Search for the cell housing the specified text and yield its [x, y] center coordinate. 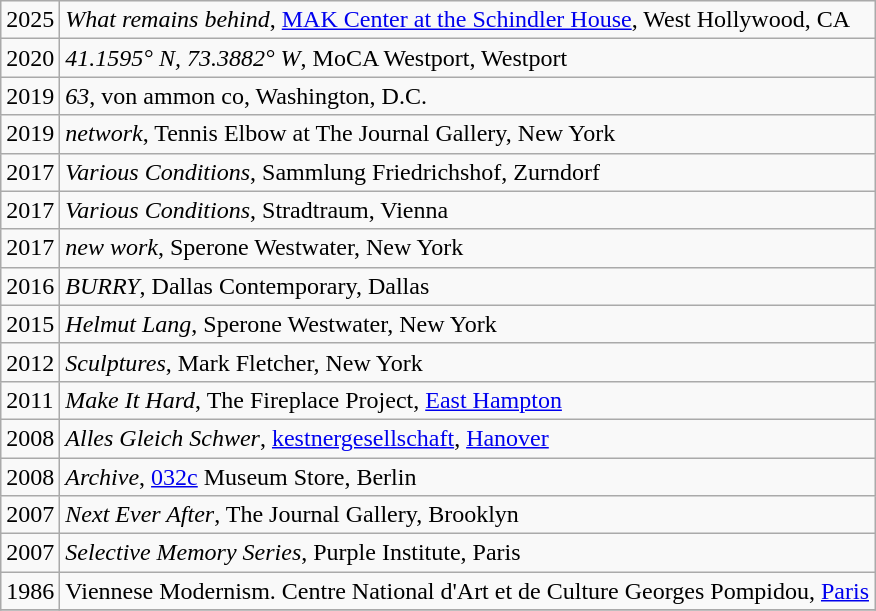
new work, Sperone Westwater, New York [468, 248]
63, von ammon co, Washington, D.C. [468, 96]
2025 [30, 20]
2012 [30, 362]
Next Ever After, The Journal Gallery, Brooklyn [468, 515]
2015 [30, 324]
BURRY, Dallas Contemporary, Dallas [468, 286]
Various Conditions, Stradtraum, Vienna [468, 210]
Various Conditions, Sammlung Friedrichshof, Zurndorf [468, 172]
Sculptures, Mark Fletcher, New York [468, 362]
Alles Gleich Schwer, kestnergesellschaft, Hanover [468, 438]
2011 [30, 400]
2016 [30, 286]
1986 [30, 591]
41.1595° N, 73.3882° W, MoCA Westport, Westport [468, 58]
Make It Hard, The Fireplace Project, East Hampton [468, 400]
2020 [30, 58]
network, Tennis Elbow at The Journal Gallery, New York [468, 134]
Selective Memory Series, Purple Institute, Paris [468, 553]
Archive, 032c Museum Store, Berlin [468, 477]
What remains behind, MAK Center at the Schindler House, West Hollywood, CA [468, 20]
Viennese Modernism. Centre National d'Art et de Culture Georges Pompidou, Paris [468, 591]
Helmut Lang, Sperone Westwater, New York [468, 324]
